Pinpoint the cell where the given text exists, returning its (X, Y) midpoint coordinate. 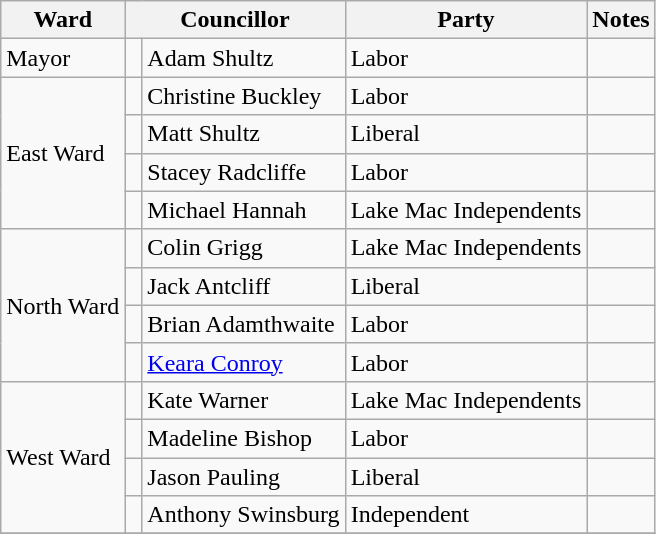
Councillor (235, 20)
Adam Shultz (244, 58)
Madeline Bishop (244, 438)
Kate Warner (244, 400)
Ward (63, 20)
Independent (466, 515)
Mayor (63, 58)
North Ward (63, 305)
Keara Conroy (244, 362)
Anthony Swinsburg (244, 515)
Jason Pauling (244, 477)
Michael Hannah (244, 210)
Brian Adamthwaite (244, 324)
Matt Shultz (244, 134)
Party (466, 20)
East Ward (63, 153)
Jack Antcliff (244, 286)
Notes (621, 20)
Christine Buckley (244, 96)
Colin Grigg (244, 248)
Stacey Radcliffe (244, 172)
West Ward (63, 457)
